Scan for the cell matching the given text and deliver its [X, Y] coordinate at center. 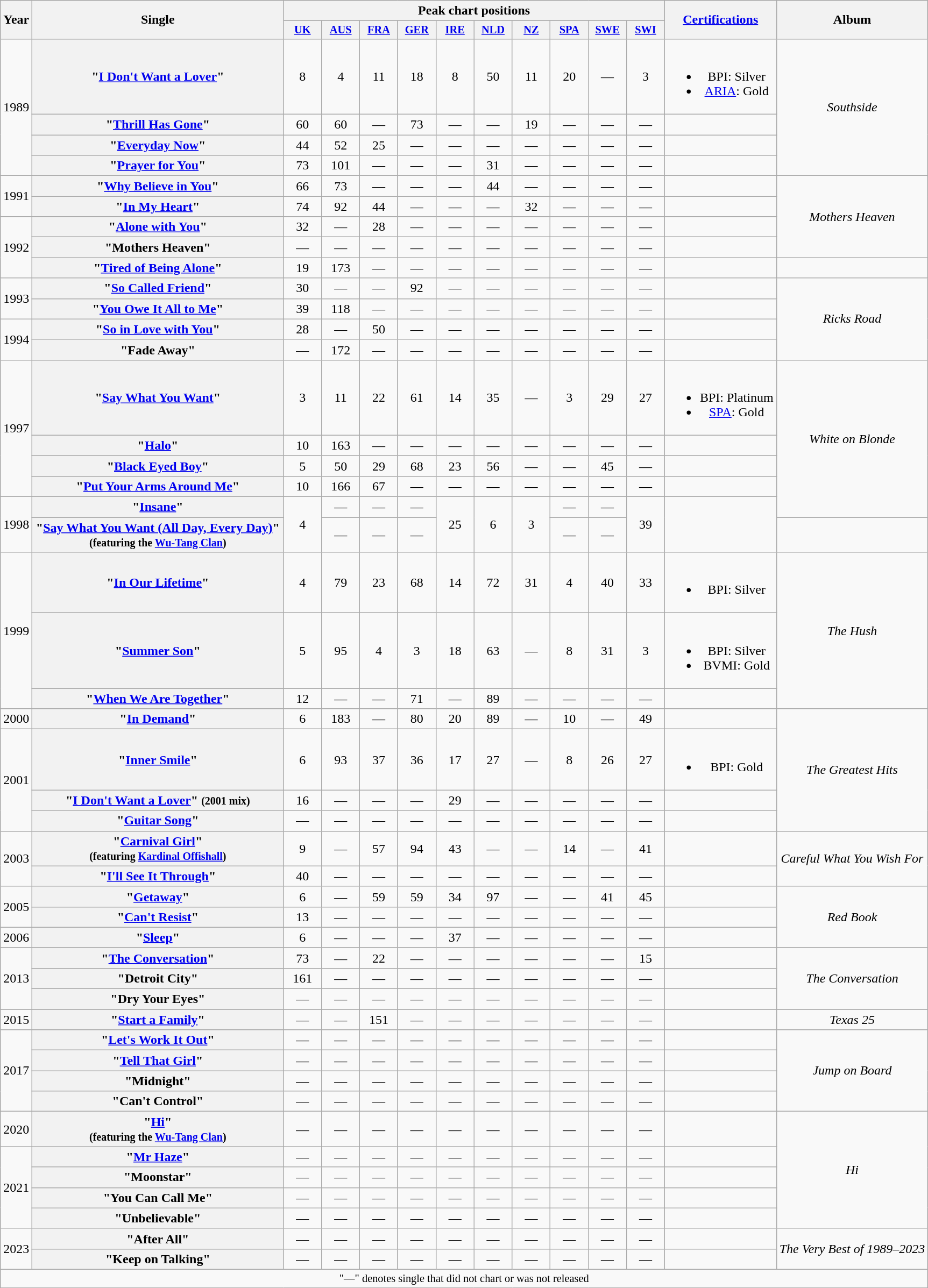
2021 [16, 1187]
"Prayer for You" [158, 166]
NZ [532, 30]
Red Book [852, 917]
1997 [16, 428]
GER [416, 30]
80 [416, 719]
NLD [493, 30]
166 [341, 486]
"In Our Lifetime" [158, 583]
33 [646, 583]
163 [341, 445]
79 [341, 583]
SWE [608, 30]
AUS [341, 30]
The Hush [852, 630]
172 [341, 350]
"In My Heart" [158, 207]
"So Called Friend" [158, 288]
35 [493, 397]
2003 [16, 858]
"In Demand" [158, 719]
13 [302, 917]
"Halo" [158, 445]
"Tired of Being Alone" [158, 268]
36 [416, 759]
"Dry Your Eyes" [158, 999]
"Detroit City" [158, 978]
"The Conversation" [158, 958]
The Greatest Hits [852, 770]
UK [302, 30]
72 [493, 583]
1993 [16, 298]
The Very Best of 1989–2023 [852, 1249]
67 [379, 486]
IRE [455, 30]
Album [852, 20]
Southside [852, 107]
"Hi"(featuring the Wu-Tang Clan) [158, 1129]
"Mr Haze" [158, 1157]
"You Can Call Me" [158, 1198]
"Moonstar" [158, 1177]
1999 [16, 630]
SPA [569, 30]
66 [302, 186]
49 [646, 719]
"You Owe It All to Me" [158, 309]
"Insane" [158, 507]
173 [341, 268]
Certifications [720, 20]
"Unbelievable" [158, 1218]
2001 [16, 780]
15 [646, 958]
"Put Your Arms Around Me" [158, 486]
63 [493, 651]
"I Don't Want a Lover" [158, 76]
1992 [16, 247]
BPI: SilverBVMI: Gold [720, 651]
"Getaway" [158, 896]
93 [341, 759]
"Say What You Want" [158, 397]
57 [379, 849]
71 [416, 699]
101 [341, 166]
94 [416, 849]
2013 [16, 978]
1989 [16, 107]
2005 [16, 907]
"Fade Away" [158, 350]
95 [341, 651]
Single [158, 20]
1991 [16, 196]
The Conversation [852, 978]
"Everyday Now" [158, 145]
2006 [16, 937]
1998 [16, 525]
2020 [16, 1129]
White on Blonde [852, 438]
FRA [379, 30]
"I Don't Want a Lover" (2001 mix) [158, 800]
"Say What You Want (All Day, Every Day)"(featuring the Wu-Tang Clan) [158, 535]
2000 [16, 719]
Hi [852, 1170]
74 [302, 207]
"Tell That Girl" [158, 1061]
"Alone with You" [158, 227]
26 [608, 759]
"Can't Control" [158, 1101]
2023 [16, 1249]
"Can't Resist" [158, 917]
56 [493, 466]
"Inner Smile" [158, 759]
"Mothers Heaven" [158, 247]
BPI: Silver [720, 583]
Careful What You Wish For [852, 858]
"Carnival Girl"(featuring Kardinal Offishall) [158, 849]
9 [302, 849]
"—" denotes single that did not chart or was not released [464, 1278]
61 [416, 397]
"When We Are Together" [158, 699]
"Keep on Talking" [158, 1259]
"Why Believe in You" [158, 186]
151 [379, 1020]
161 [302, 978]
"Guitar Song" [158, 821]
"Let's Work It Out" [158, 1040]
"Midnight" [158, 1081]
97 [493, 896]
2017 [16, 1071]
Year [16, 20]
BPI: PlatinumSPA: Gold [720, 397]
Mothers Heaven [852, 217]
12 [302, 699]
"Black Eyed Boy" [158, 466]
BPI: Gold [720, 759]
52 [341, 145]
2015 [16, 1020]
"Thrill Has Gone" [158, 125]
Jump on Board [852, 1071]
1994 [16, 339]
34 [455, 896]
"Start a Family" [158, 1020]
SWI [646, 30]
118 [341, 309]
Ricks Road [852, 319]
Peak chart positions [474, 11]
"Sleep" [158, 937]
"Summer Son" [158, 651]
"After All" [158, 1239]
30 [302, 288]
BPI: SilverARIA: Gold [720, 76]
16 [302, 800]
"So in Love with You" [158, 329]
183 [341, 719]
17 [455, 759]
Texas 25 [852, 1020]
43 [455, 849]
"I'll See It Through" [158, 876]
